Capture the cell that displays the provided text and extract its [X, Y] central coordinate. 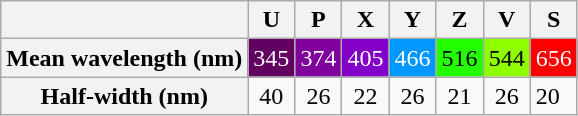
X [366, 20]
20 [554, 96]
405 [366, 58]
345 [272, 58]
U [272, 20]
544 [506, 58]
Mean wavelength (nm) [124, 58]
V [506, 20]
40 [272, 96]
P [318, 20]
21 [460, 96]
466 [412, 58]
Z [460, 20]
S [554, 20]
Half-width (nm) [124, 96]
516 [460, 58]
656 [554, 58]
Y [412, 20]
374 [318, 58]
22 [366, 96]
